Find where the given text appears and provide that cell's center as (X, Y) coordinate. 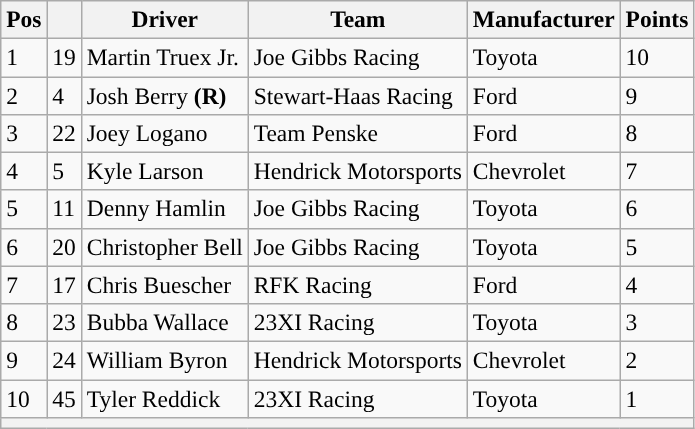
Christopher Bell (164, 247)
Joey Logano (164, 133)
Manufacturer (544, 19)
Pos (24, 19)
23 (64, 322)
Team (358, 19)
11 (64, 209)
19 (64, 57)
William Byron (164, 360)
RFK Racing (358, 285)
45 (64, 398)
20 (64, 247)
Bubba Wallace (164, 322)
Tyler Reddick (164, 398)
22 (64, 133)
Denny Hamlin (164, 209)
Points (657, 19)
Team Penske (358, 133)
Stewart-Haas Racing (358, 95)
Chris Buescher (164, 285)
Martin Truex Jr. (164, 57)
Josh Berry (R) (164, 95)
17 (64, 285)
24 (64, 360)
Kyle Larson (164, 171)
Driver (164, 19)
